Detect which cell encompasses the target text, then output its (X, Y) center coordinate. 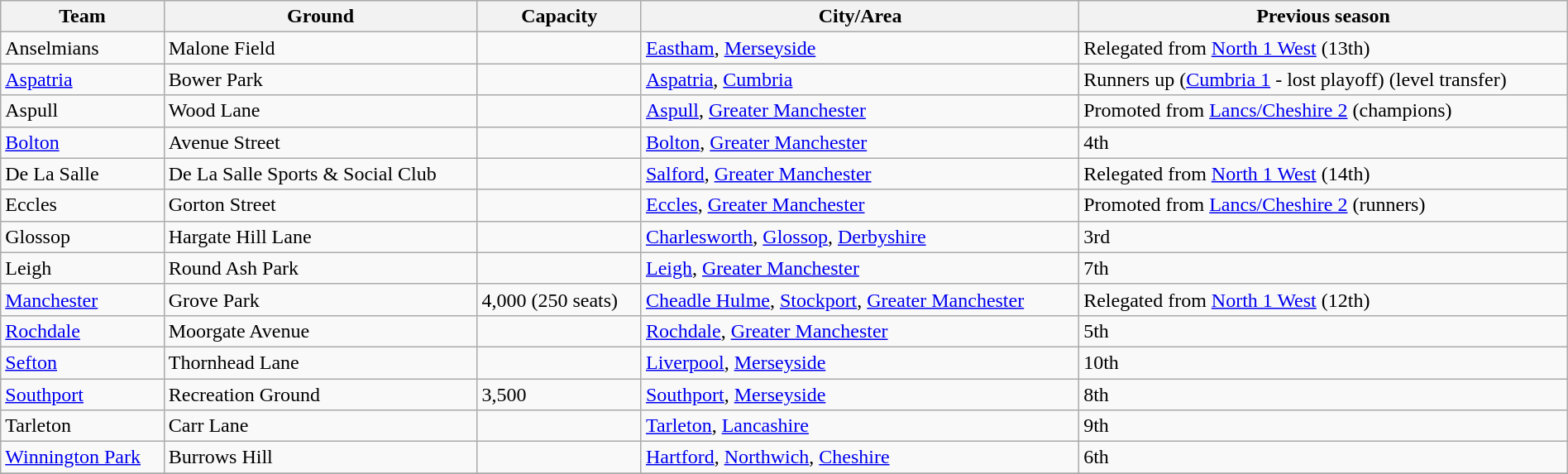
Gorton Street (321, 205)
Grove Park (321, 299)
Capacity (559, 17)
Burrows Hill (321, 457)
Southport, Merseyside (860, 395)
Salford, Greater Manchester (860, 174)
Aspull (83, 111)
Recreation Ground (321, 395)
Relegated from North 1 West (13th) (1323, 48)
4th (1323, 142)
Rochdale (83, 331)
Eastham, Merseyside (860, 48)
3rd (1323, 237)
6th (1323, 457)
Anselmians (83, 48)
Tarleton, Lancashire (860, 426)
Hargate Hill Lane (321, 237)
Liverpool, Merseyside (860, 362)
Promoted from Lancs/Cheshire 2 (runners) (1323, 205)
Eccles (83, 205)
Ground (321, 17)
Relegated from North 1 West (12th) (1323, 299)
Southport (83, 395)
Cheadle Hulme, Stockport, Greater Manchester (860, 299)
Winnington Park (83, 457)
Leigh, Greater Manchester (860, 268)
Manchester (83, 299)
Aspull, Greater Manchester (860, 111)
Rochdale, Greater Manchester (860, 331)
Leigh (83, 268)
7th (1323, 268)
Wood Lane (321, 111)
Sefton (83, 362)
Bolton, Greater Manchester (860, 142)
5th (1323, 331)
Aspatria, Cumbria (860, 79)
Eccles, Greater Manchester (860, 205)
Hartford, Northwich, Cheshire (860, 457)
Tarleton (83, 426)
Avenue Street (321, 142)
Bolton (83, 142)
9th (1323, 426)
Thornhead Lane (321, 362)
Glossop (83, 237)
Malone Field (321, 48)
Promoted from Lancs/Cheshire 2 (champions) (1323, 111)
Round Ash Park (321, 268)
Bower Park (321, 79)
De La Salle Sports & Social Club (321, 174)
3,500 (559, 395)
Aspatria (83, 79)
8th (1323, 395)
Charlesworth, Glossop, Derbyshire (860, 237)
Moorgate Avenue (321, 331)
Relegated from North 1 West (14th) (1323, 174)
10th (1323, 362)
Previous season (1323, 17)
De La Salle (83, 174)
City/Area (860, 17)
Carr Lane (321, 426)
Runners up (Cumbria 1 - lost playoff) (level transfer) (1323, 79)
4,000 (250 seats) (559, 299)
Team (83, 17)
